Return (x, y) of the center of cell containing provided text 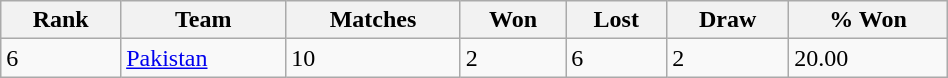
Won (513, 20)
Pakistan (204, 58)
10 (374, 58)
Matches (374, 20)
Lost (616, 20)
% Won (868, 20)
20.00 (868, 58)
Rank (61, 20)
Draw (728, 20)
Team (204, 20)
